Determine the [x, y] coordinate at the center of the cell enclosing the given text.  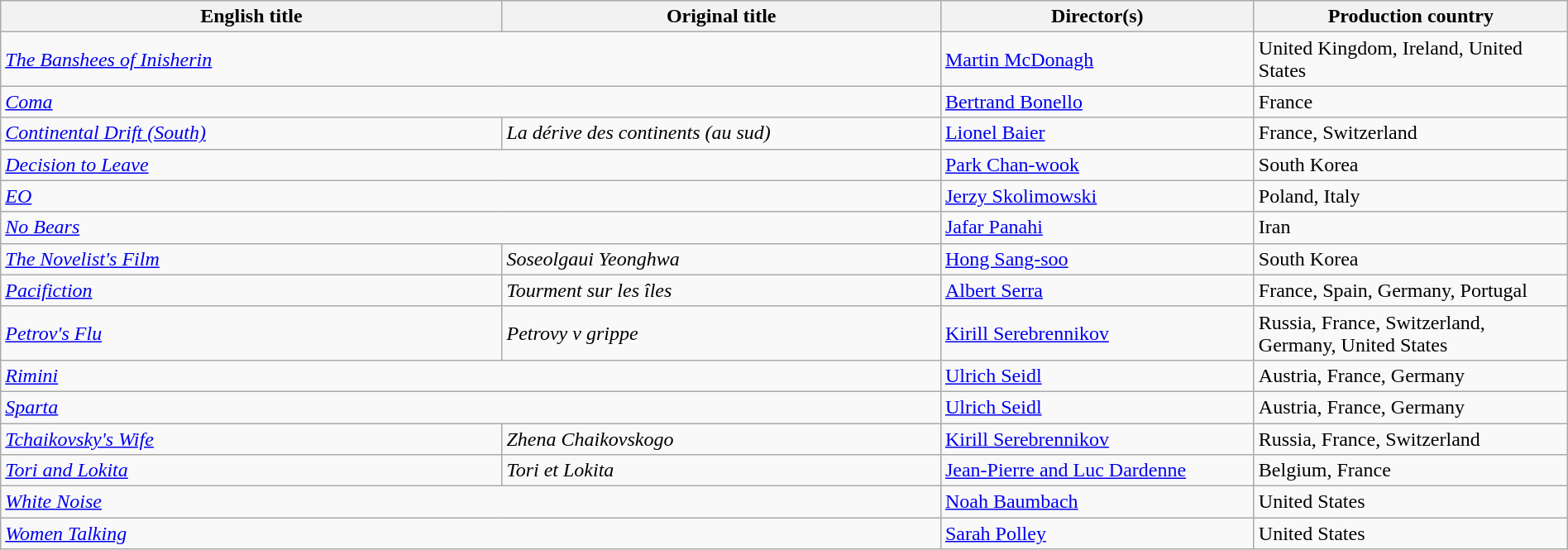
Russia, France, Switzerland [1411, 439]
Noah Baumbach [1097, 502]
Soseolgaui Yeonghwa [721, 259]
The Banshees of Inisherin [471, 60]
Director(s) [1097, 17]
Petrov's Flu [251, 332]
Zhena Chaikovskogo [721, 439]
France [1411, 102]
Rimini [471, 375]
Tourment sur les îles [721, 290]
English title [251, 17]
Iran [1411, 227]
Decision to Leave [471, 165]
Petrovy v grippe [721, 332]
Martin McDonagh [1097, 60]
Russia, France, Switzerland, Germany, United States [1411, 332]
Bertrand Bonello [1097, 102]
Tori et Lokita [721, 471]
France, Switzerland [1411, 133]
Original title [721, 17]
Women Talking [471, 533]
Hong Sang-soo [1097, 259]
Pacifiction [251, 290]
Park Chan-wook [1097, 165]
Tchaikovsky's Wife [251, 439]
No Bears [471, 227]
Tori and Lokita [251, 471]
Sparta [471, 407]
Jerzy Skolimowski [1097, 196]
Sarah Polley [1097, 533]
The Novelist's Film [251, 259]
Jafar Panahi [1097, 227]
Coma [471, 102]
Belgium, France [1411, 471]
La dérive des continents (au sud) [721, 133]
United Kingdom, Ireland, United States [1411, 60]
Production country [1411, 17]
EO [471, 196]
Lionel Baier [1097, 133]
Albert Serra [1097, 290]
White Noise [471, 502]
France, Spain, Germany, Portugal [1411, 290]
Jean-Pierre and Luc Dardenne [1097, 471]
Poland, Italy [1411, 196]
Continental Drift (South) [251, 133]
